For the text-containing cell, return its midpoint in (x, y) coordinate format. 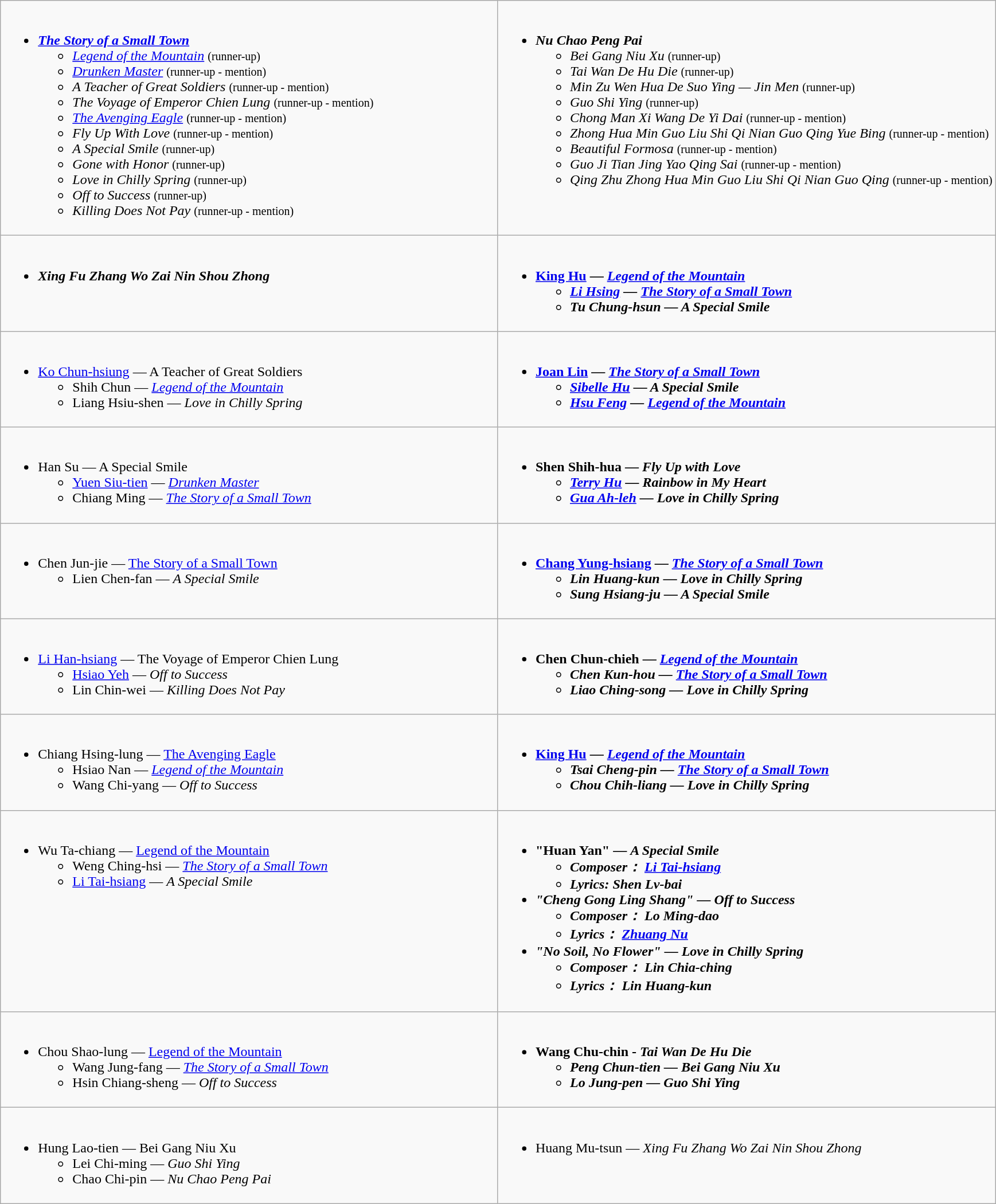
Hung Lao-tien — Bei Gang Niu XuLei Chi-ming — Guo Shi YingChao Chi-pin — Nu Chao Peng Pai (249, 1156)
Wu Ta-chiang — Legend of the MountainWeng Ching-hsi — The Story of a Small TownLi Tai-hsiang — A Special Smile (249, 911)
King Hu — Legend of the MountainLi Hsing — The Story of a Small TownTu Chung-hsun — A Special Smile (747, 283)
Han Su — A Special SmileYuen Siu-tien — Drunken MasterChiang Ming — The Story of a Small Town (249, 475)
Ko Chun-hsiung — A Teacher of Great SoldiersShih Chun — Legend of the MountainLiang Hsiu-shen — Love in Chilly Spring (249, 380)
Shen Shih-hua — Fly Up with LoveTerry Hu — Rainbow in My HeartGua Ah-leh — Love in Chilly Spring (747, 475)
Joan Lin — The Story of a Small TownSibelle Hu — A Special SmileHsu Feng — Legend of the Mountain (747, 380)
King Hu — Legend of the MountainTsai Cheng-pin — The Story of a Small TownChou Chih-liang — Love in Chilly Spring (747, 763)
Wang Chu-chin - Tai Wan De Hu DiePeng Chun-tien — Bei Gang Niu XuLo Jung-pen — Guo Shi Ying (747, 1060)
Li Han-hsiang — The Voyage of Emperor Chien LungHsiao Yeh — Off to SuccessLin Chin-wei — Killing Does Not Pay (249, 666)
Xing Fu Zhang Wo Zai Nin Shou Zhong (249, 283)
Chiang Hsing-lung — The Avenging EagleHsiao Nan — Legend of the MountainWang Chi-yang — Off to Success (249, 763)
Chen Jun-jie — The Story of a Small TownLien Chen-fan — A Special Smile (249, 571)
Huang Mu-tsun — Xing Fu Zhang Wo Zai Nin Shou Zhong (747, 1156)
Chen Chun-chieh — Legend of the MountainChen Kun-hou — The Story of a Small TownLiao Ching-song — Love in Chilly Spring (747, 666)
Chang Yung-hsiang — The Story of a Small TownLin Huang-kun — Love in Chilly SpringSung Hsiang-ju — A Special Smile (747, 571)
Chou Shao-lung — Legend of the MountainWang Jung-fang — The Story of a Small TownHsin Chiang-sheng — Off to Success (249, 1060)
